Scan for the cell matching the given text and deliver its [X, Y] coordinate at center. 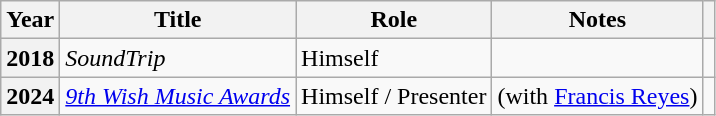
Title [178, 20]
Role [394, 20]
Himself [394, 58]
9th Wish Music Awards [178, 96]
Notes [598, 20]
2018 [30, 58]
SoundTrip [178, 58]
(with Francis Reyes) [598, 96]
2024 [30, 96]
Himself / Presenter [394, 96]
Year [30, 20]
